For the text-containing cell, return its midpoint in (X, Y) coordinate format. 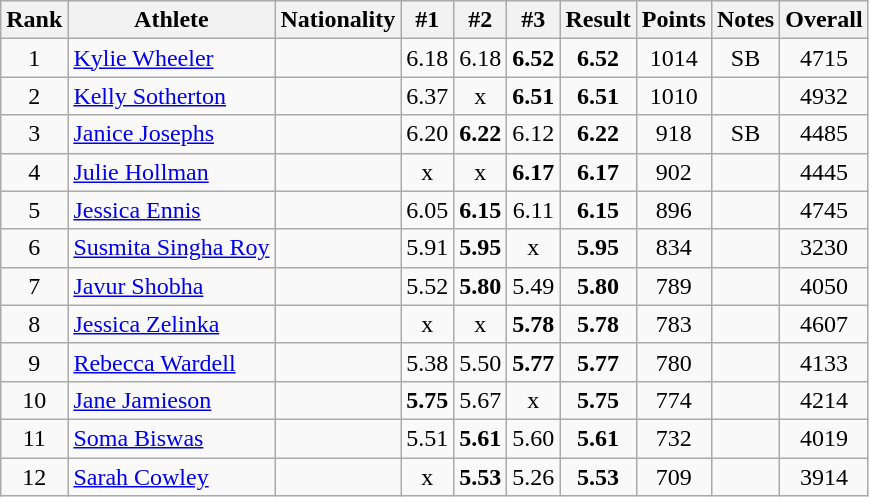
3230 (824, 248)
3 (34, 134)
Soma Biswas (172, 438)
#3 (534, 20)
709 (674, 477)
4019 (824, 438)
5.60 (534, 438)
Overall (824, 20)
9 (34, 362)
6.05 (428, 210)
1 (34, 58)
780 (674, 362)
Points (674, 20)
4932 (824, 96)
#1 (428, 20)
Jessica Zelinka (172, 324)
4607 (824, 324)
4745 (824, 210)
Jane Jamieson (172, 400)
Javur Shobha (172, 286)
5.50 (480, 362)
Kylie Wheeler (172, 58)
6.37 (428, 96)
Rebecca Wardell (172, 362)
Janice Josephs (172, 134)
6.20 (428, 134)
11 (34, 438)
4715 (824, 58)
4133 (824, 362)
3914 (824, 477)
Result (598, 20)
783 (674, 324)
4050 (824, 286)
1014 (674, 58)
774 (674, 400)
Notes (745, 20)
918 (674, 134)
4214 (824, 400)
Sarah Cowley (172, 477)
5.67 (480, 400)
6 (34, 248)
1010 (674, 96)
5.26 (534, 477)
6.11 (534, 210)
5.38 (428, 362)
12 (34, 477)
5.52 (428, 286)
834 (674, 248)
6.12 (534, 134)
Nationality (338, 20)
10 (34, 400)
4 (34, 172)
8 (34, 324)
4485 (824, 134)
902 (674, 172)
2 (34, 96)
Rank (34, 20)
#2 (480, 20)
Julie Hollman (172, 172)
5 (34, 210)
7 (34, 286)
Jessica Ennis (172, 210)
Susmita Singha Roy (172, 248)
5.49 (534, 286)
5.51 (428, 438)
789 (674, 286)
896 (674, 210)
732 (674, 438)
5.91 (428, 248)
4445 (824, 172)
Kelly Sotherton (172, 96)
Athlete (172, 20)
